Scan for the cell matching the given text and deliver its [x, y] coordinate at center. 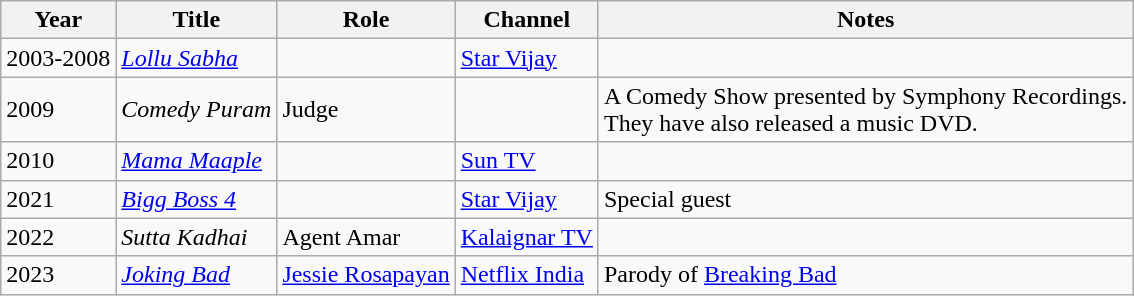
Special guest [865, 199]
Judge [366, 110]
Kalaignar TV [526, 237]
Agent Amar [366, 237]
Parody of Breaking Bad [865, 275]
Jessie Rosapayan [366, 275]
Sun TV [526, 161]
Channel [526, 20]
2010 [58, 161]
2003-2008 [58, 58]
Comedy Puram [196, 110]
Notes [865, 20]
Title [196, 20]
Bigg Boss 4 [196, 199]
Joking Bad [196, 275]
Sutta Kadhai [196, 237]
2021 [58, 199]
Mama Maaple [196, 161]
2009 [58, 110]
Year [58, 20]
Lollu Sabha [196, 58]
2023 [58, 275]
Role [366, 20]
Netflix India [526, 275]
A Comedy Show presented by Symphony Recordings.They have also released a music DVD. [865, 110]
2022 [58, 237]
